Find where the given text appears and provide that cell's center as (X, Y) coordinate. 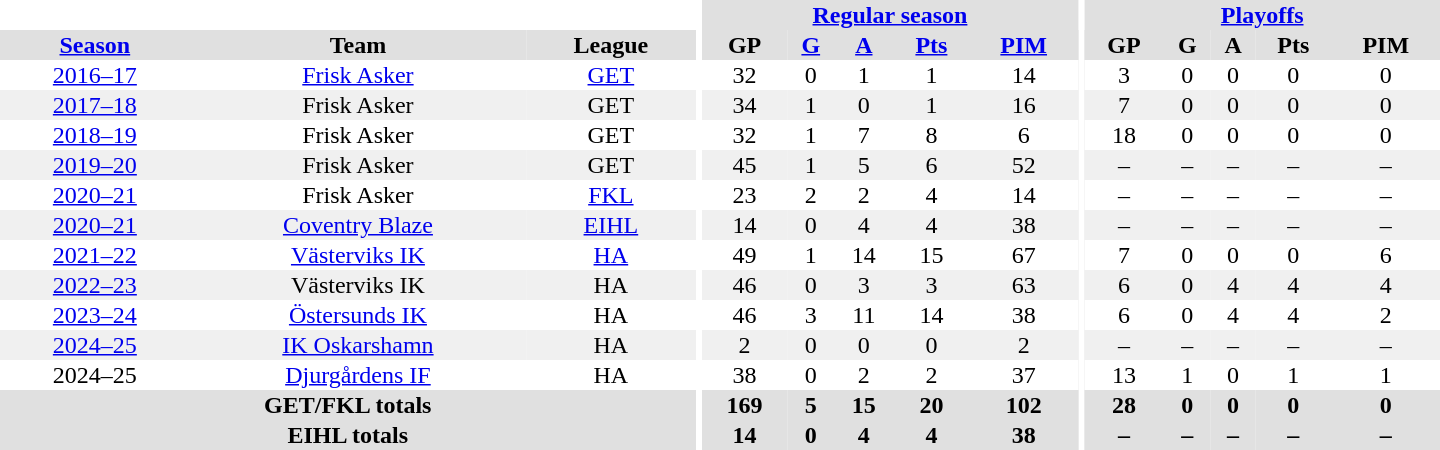
Coventry Blaze (358, 225)
2022–23 (95, 285)
13 (1124, 375)
28 (1124, 405)
2021–22 (95, 255)
49 (744, 255)
34 (744, 105)
45 (744, 165)
Playoffs (1262, 15)
EIHL totals (348, 435)
2023–24 (95, 315)
FKL (610, 195)
Season (95, 45)
20 (931, 405)
Djurgårdens IF (358, 375)
GET/FKL totals (348, 405)
Östersunds IK (358, 315)
IK Oskarshamn (358, 345)
8 (931, 135)
37 (1024, 375)
67 (1024, 255)
11 (864, 315)
2018–19 (95, 135)
169 (744, 405)
63 (1024, 285)
52 (1024, 165)
2017–18 (95, 105)
16 (1024, 105)
EIHL (610, 225)
League (610, 45)
Team (358, 45)
102 (1024, 405)
2016–17 (95, 75)
23 (744, 195)
Regular season (890, 15)
2019–20 (95, 165)
18 (1124, 135)
